Return the [X, Y] coordinate for the center point of the cell that contains the specified text.  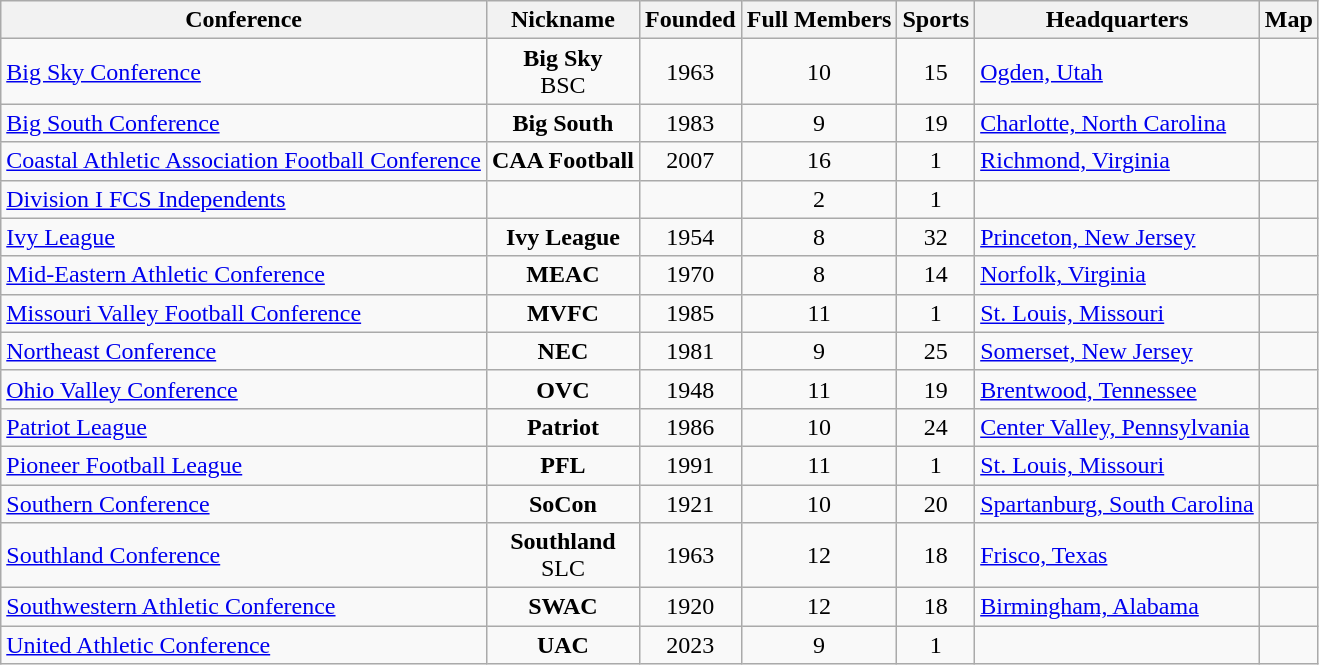
1954 [690, 237]
1981 [690, 351]
1986 [690, 427]
SWAC [562, 607]
Mid-Eastern Athletic Conference [244, 275]
Patriot [562, 427]
Southwestern Athletic Conference [244, 607]
Big Sky Conference [244, 72]
Conference [244, 20]
Center Valley, Pennsylvania [1118, 427]
20 [936, 503]
Big Sky BSC [562, 72]
Southland Conference [244, 556]
Southern Conference [244, 503]
MEAC [562, 275]
Nickname [562, 20]
16 [819, 161]
OVC [562, 389]
1920 [690, 607]
2007 [690, 161]
CAA Football [562, 161]
Ogden, Utah [1118, 72]
Norfolk, Virginia [1118, 275]
Big South Conference [244, 123]
32 [936, 237]
Princeton, New Jersey [1118, 237]
Sports [936, 20]
Map [1288, 20]
SoCon [562, 503]
1983 [690, 123]
Spartanburg, South Carolina [1118, 503]
Division I FCS Independents [244, 199]
Northeast Conference [244, 351]
Frisco, Texas [1118, 556]
Headquarters [1118, 20]
Patriot League [244, 427]
1991 [690, 465]
Founded [690, 20]
MVFC [562, 313]
Somerset, New Jersey [1118, 351]
NEC [562, 351]
Pioneer Football League [244, 465]
PFL [562, 465]
14 [936, 275]
UAC [562, 645]
1970 [690, 275]
1985 [690, 313]
25 [936, 351]
2023 [690, 645]
Charlotte, North Carolina [1118, 123]
SouthlandSLC [562, 556]
Birmingham, Alabama [1118, 607]
United Athletic Conference [244, 645]
1948 [690, 389]
24 [936, 427]
15 [936, 72]
Big South [562, 123]
Brentwood, Tennessee [1118, 389]
1921 [690, 503]
Coastal Athletic Association Football Conference [244, 161]
Richmond, Virginia [1118, 161]
Ohio Valley Conference [244, 389]
Missouri Valley Football Conference [244, 313]
Full Members [819, 20]
2 [819, 199]
